Provide the (X, Y) coordinate of the cell's center where the given text is located.  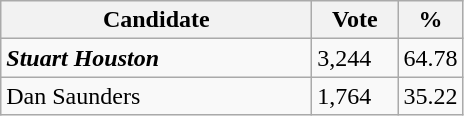
Vote (355, 20)
Stuart Houston (156, 58)
Candidate (156, 20)
% (430, 20)
64.78 (430, 58)
Dan Saunders (156, 96)
3,244 (355, 58)
35.22 (430, 96)
1,764 (355, 96)
